Search for the cell housing the specified text and yield its [x, y] center coordinate. 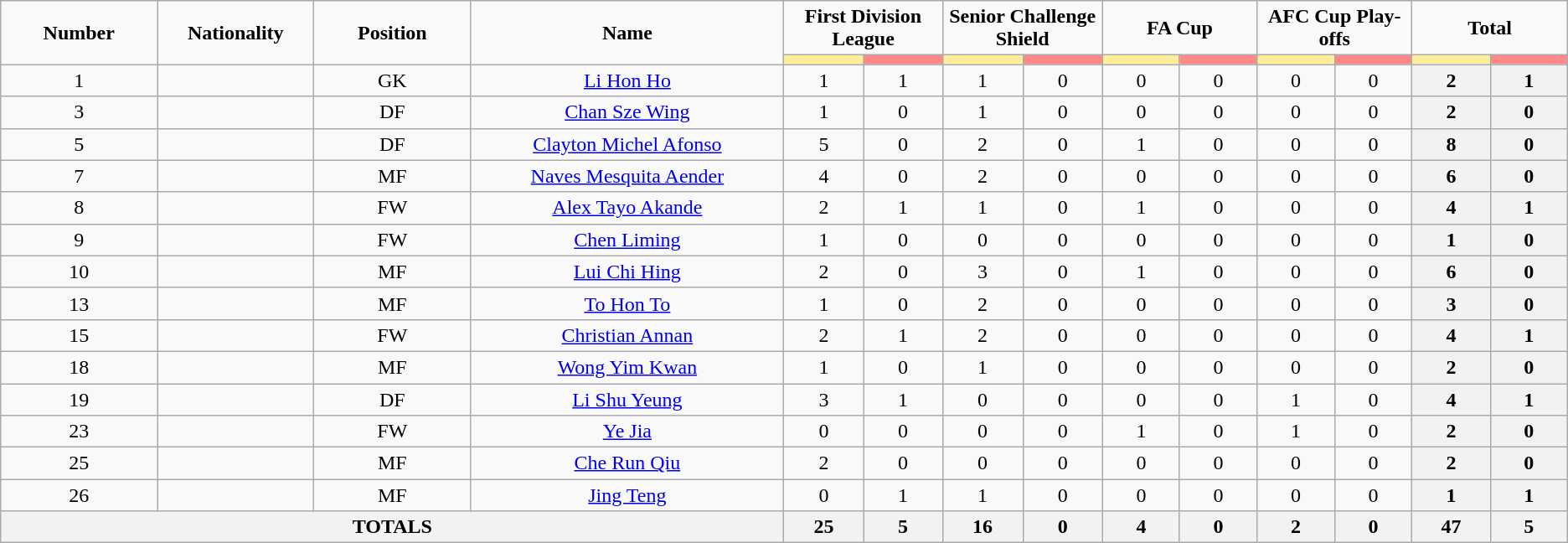
26 [79, 495]
Alex Tayo Akande [627, 208]
Li Hon Ho [627, 80]
Chen Liming [627, 240]
Name [627, 33]
Che Run Qiu [627, 463]
16 [983, 527]
Number [79, 33]
Nationality [236, 33]
23 [79, 432]
Christian Annan [627, 335]
10 [79, 271]
Jing Teng [627, 495]
GK [392, 80]
First Division League [863, 28]
Senior Challenge Shield [1022, 28]
Total [1489, 28]
Clayton Michel Afonso [627, 144]
Naves Mesquita Aender [627, 176]
19 [79, 400]
Chan Sze Wing [627, 112]
18 [79, 367]
Li Shu Yeung [627, 400]
Ye Jia [627, 432]
Lui Chi Hing [627, 271]
TOTALS [392, 527]
13 [79, 303]
7 [79, 176]
Position [392, 33]
AFC Cup Play-offs [1335, 28]
47 [1451, 527]
Wong Yim Kwan [627, 367]
9 [79, 240]
To Hon To [627, 303]
FA Cup [1179, 28]
15 [79, 335]
